Find where the given text appears and provide that cell's center as [x, y] coordinate. 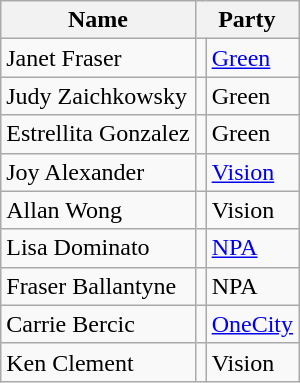
OneCity [252, 324]
Name [98, 20]
Allan Wong [98, 210]
Ken Clement [98, 362]
Party [246, 20]
Estrellita Gonzalez [98, 134]
Fraser Ballantyne [98, 286]
Judy Zaichkowsky [98, 96]
Carrie Bercic [98, 324]
Joy Alexander [98, 172]
Lisa Dominato [98, 248]
Janet Fraser [98, 58]
